Locate the cell with the specified text and output its (X, Y) center coordinate. 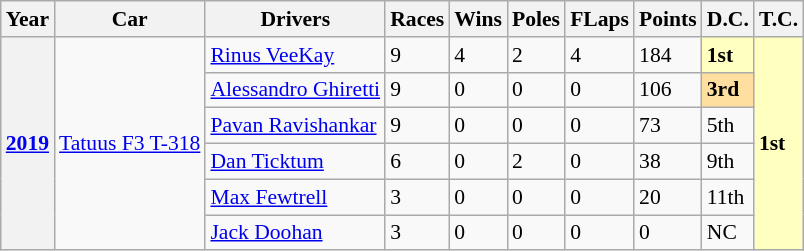
Pavan Ravishankar (295, 126)
Jack Doohan (295, 233)
Poles (536, 19)
2019 (28, 144)
T.C. (778, 19)
Drivers (295, 19)
9th (728, 162)
NC (728, 233)
FLaps (600, 19)
Year (28, 19)
73 (668, 126)
38 (668, 162)
6 (417, 162)
Dan Ticktum (295, 162)
106 (668, 90)
Tatuus F3 T-318 (130, 144)
D.C. (728, 19)
Races (417, 19)
Car (130, 19)
20 (668, 197)
11th (728, 197)
Max Fewtrell (295, 197)
184 (668, 55)
Wins (478, 19)
3rd (728, 90)
Rinus VeeKay (295, 55)
Points (668, 19)
5th (728, 126)
Alessandro Ghiretti (295, 90)
